Find where the given text appears and provide that cell's center as [x, y] coordinate. 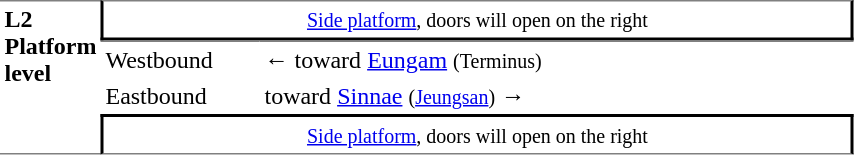
Eastbound [180, 96]
toward Sinnae (Jeungsan) → [557, 96]
L2Platform level [50, 77]
← toward Eungam (Terminus) [557, 59]
Westbound [180, 59]
